Detect which cell encompasses the target text, then output its [x, y] center coordinate. 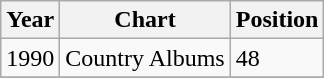
Year [30, 20]
Chart [145, 20]
48 [277, 58]
Position [277, 20]
Country Albums [145, 58]
1990 [30, 58]
